Scan for the cell matching the given text and deliver its [x, y] coordinate at center. 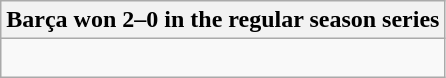
Barça won 2–0 in the regular season series [223, 20]
